For the text-containing cell, return its midpoint in [X, Y] coordinate format. 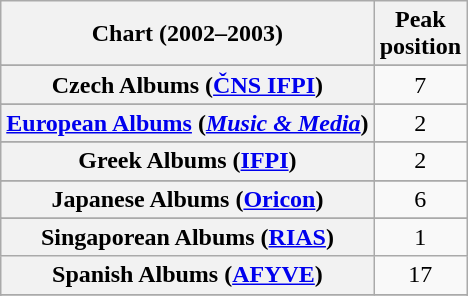
Chart (2002–2003) [188, 34]
Singaporean Albums (RIAS) [188, 237]
6 [420, 199]
European Albums (Music & Media) [188, 123]
Greek Albums (IFPI) [188, 161]
Peakposition [420, 34]
Czech Albums (ČNS IFPI) [188, 85]
Japanese Albums (Oricon) [188, 199]
Spanish Albums (AFYVE) [188, 275]
17 [420, 275]
7 [420, 85]
1 [420, 237]
